Provide the [x, y] coordinate of the cell's center where the given text is located.  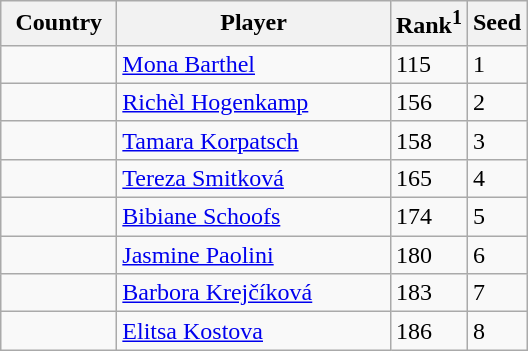
183 [428, 293]
156 [428, 102]
4 [496, 178]
180 [428, 255]
186 [428, 331]
8 [496, 331]
174 [428, 217]
Elitsa Kostova [254, 331]
165 [428, 178]
Country [59, 24]
Seed [496, 24]
1 [496, 64]
7 [496, 293]
5 [496, 217]
115 [428, 64]
Bibiane Schoofs [254, 217]
Player [254, 24]
2 [496, 102]
3 [496, 140]
Mona Barthel [254, 64]
Rank1 [428, 24]
Tamara Korpatsch [254, 140]
158 [428, 140]
Barbora Krejčíková [254, 293]
Richèl Hogenkamp [254, 102]
6 [496, 255]
Tereza Smitková [254, 178]
Jasmine Paolini [254, 255]
